Find where the given text appears and provide that cell's center as (x, y) coordinate. 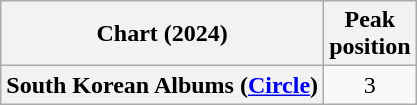
Peakposition (370, 34)
3 (370, 85)
Chart (2024) (162, 34)
South Korean Albums (Circle) (162, 85)
